Extract the (X, Y) coordinate from the center of the cell holding the provided text.  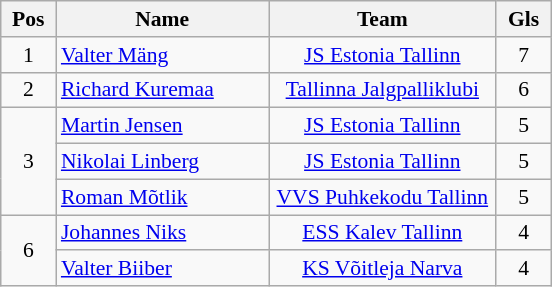
1 (28, 55)
2 (28, 90)
7 (524, 55)
Roman Mõtlik (162, 197)
Name (162, 19)
Martin Jensen (162, 126)
Pos (28, 19)
Tallinna Jalgpalliklubi (382, 90)
3 (28, 162)
Johannes Niks (162, 233)
KS Võitleja Narva (382, 269)
Richard Kuremaa (162, 90)
Nikolai Linberg (162, 162)
ESS Kalev Tallinn (382, 233)
Team (382, 19)
Valter Mäng (162, 55)
Valter Biiber (162, 269)
VVS Puhkekodu Tallinn (382, 197)
Gls (524, 19)
